Identify which cell holds the provided text, then report its (X, Y) central coordinate. 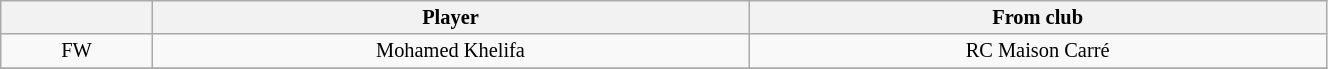
RC Maison Carré (1038, 51)
From club (1038, 17)
FW (76, 51)
Mohamed Khelifa (450, 51)
Player (450, 17)
